Determine the (x, y) coordinate at the center of the cell enclosing the given text.  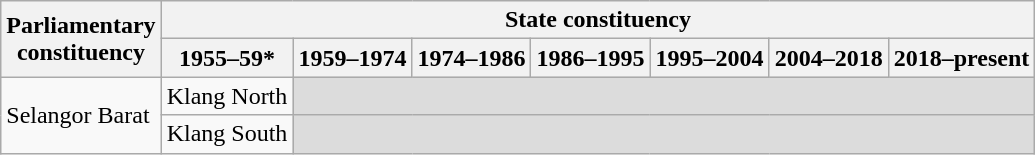
1974–1986 (472, 58)
Selangor Barat (81, 115)
1995–2004 (710, 58)
Klang South (227, 134)
2018–present (962, 58)
1959–1974 (352, 58)
Klang North (227, 96)
State constituency (598, 20)
1986–1995 (590, 58)
1955–59* (227, 58)
Parliamentaryconstituency (81, 39)
2004–2018 (828, 58)
